From the cell containing the given text, extract its center point as (x, y) coordinate. 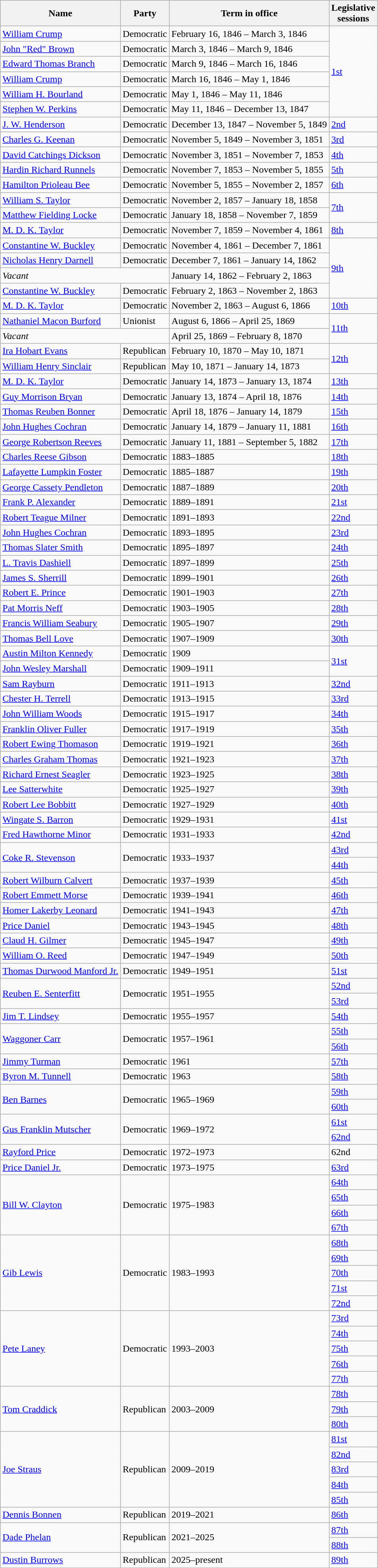
1975–1983 (249, 1205)
5th (353, 170)
Claud H. Gilmer (60, 941)
16th (353, 426)
58th (353, 1076)
64th (353, 1182)
Tom Craddick (60, 1409)
John "Red" Brown (60, 49)
Dustin Burrows (60, 1560)
James S. Sherrill (60, 578)
January 14, 1862 – February 2, 1863 (249, 276)
1949–1951 (249, 971)
Thomas Durwood Manford Jr. (60, 971)
1907–1909 (249, 638)
1893–1895 (249, 532)
3rd (353, 139)
1917–1919 (249, 729)
December 13, 1847 – November 5, 1849 (249, 124)
1897–1899 (249, 563)
27th (353, 593)
1972–1973 (249, 1152)
January 18, 1858 – November 7, 1859 (249, 215)
37th (353, 759)
19th (353, 472)
18th (353, 457)
12th (353, 359)
1885–1887 (249, 472)
2019–2021 (249, 1515)
1993–2003 (249, 1348)
44th (353, 865)
21st (353, 502)
1941–1943 (249, 910)
Hardin Richard Runnels (60, 170)
Robert Wilburn Calvert (60, 880)
31st (353, 661)
Guy Morrison Bryan (60, 396)
80th (353, 1424)
6th (353, 185)
60th (353, 1107)
1899–1901 (249, 578)
77th (353, 1379)
71st (353, 1288)
Nicholas Henry Darnell (60, 260)
14th (353, 396)
Robert Emmett Morse (60, 895)
29th (353, 623)
33rd (353, 699)
1895–1897 (249, 548)
Wingate S. Barron (60, 820)
Robert E. Prince (60, 593)
30th (353, 638)
2003–2009 (249, 1409)
Hamilton Prioleau Bee (60, 185)
Legislativesessions (353, 14)
1951–1955 (249, 993)
March 3, 1846 – March 9, 1846 (249, 49)
1905–1907 (249, 623)
William Henry Sinclair (60, 366)
Jimmy Turman (60, 1061)
1983–1993 (249, 1273)
William H. Bourland (60, 94)
52nd (353, 986)
8th (353, 230)
1961 (249, 1061)
43rd (353, 850)
1957–1961 (249, 1039)
35th (353, 729)
1939–1941 (249, 895)
47th (353, 910)
68th (353, 1243)
53rd (353, 1001)
Coke R. Stevenson (60, 857)
15th (353, 411)
David Catchings Dickson (60, 154)
54th (353, 1016)
85th (353, 1500)
73rd (353, 1318)
1931–1933 (249, 835)
38th (353, 774)
20th (353, 487)
November 5, 1849 – November 3, 1851 (249, 139)
72nd (353, 1303)
John Wesley Marshall (60, 668)
1889–1891 (249, 502)
Name (60, 14)
1945–1947 (249, 941)
34th (353, 714)
Thomas Slater Smith (60, 548)
November 5, 1855 – November 2, 1857 (249, 185)
Unionist (145, 321)
41st (353, 820)
Lafayette Lumpkin Foster (60, 472)
Franklin Oliver Fuller (60, 729)
1901–1903 (249, 593)
Thomas Reuben Bonner (60, 411)
Lee Satterwhite (60, 789)
63rd (353, 1167)
February 2, 1863 – November 2, 1863 (249, 291)
56th (353, 1046)
9th (353, 268)
79th (353, 1409)
Richard Ernest Seagler (60, 774)
1965–1969 (249, 1099)
39th (353, 789)
70th (353, 1273)
83rd (353, 1470)
William S. Taylor (60, 200)
Dennis Bonnen (60, 1515)
66th (353, 1213)
Frank P. Alexander (60, 502)
1st (353, 71)
March 16, 1846 – May 1, 1846 (249, 79)
84th (353, 1485)
Waggoner Carr (60, 1039)
82nd (353, 1454)
March 9, 1846 – March 16, 1846 (249, 64)
55th (353, 1031)
George Robertson Reeves (60, 442)
1921–1923 (249, 759)
59th (353, 1092)
November 2, 1863 – August 6, 1866 (249, 306)
Price Daniel Jr. (60, 1167)
87th (353, 1530)
Gib Lewis (60, 1273)
78th (353, 1394)
April 18, 1876 – January 14, 1879 (249, 411)
1919–1921 (249, 744)
Charles G. Keenan (60, 139)
November 2, 1857 – January 18, 1858 (249, 200)
74th (353, 1333)
1891–1893 (249, 517)
Robert Lee Bobbitt (60, 804)
Gus Franklin Mutscher (60, 1129)
Edward Thomas Branch (60, 64)
Stephen W. Perkins (60, 109)
Pete Laney (60, 1348)
Pat Morris Neff (60, 608)
45th (353, 880)
32nd (353, 683)
49th (353, 941)
1903–1905 (249, 608)
76th (353, 1364)
1887–1889 (249, 487)
1943–1945 (249, 926)
23rd (353, 532)
Sam Rayburn (60, 683)
1925–1927 (249, 789)
J. W. Henderson (60, 124)
1933–1937 (249, 857)
22nd (353, 517)
46th (353, 895)
Ben Barnes (60, 1099)
May 1, 1846 – May 11, 1846 (249, 94)
17th (353, 442)
May 10, 1871 – January 14, 1873 (249, 366)
81st (353, 1439)
Reuben E. Senterfitt (60, 993)
Homer Lakerby Leonard (60, 910)
George Cassety Pendleton (60, 487)
1927–1929 (249, 804)
1973–1975 (249, 1167)
Fred Hawthorne Minor (60, 835)
January 13, 1874 – April 18, 1876 (249, 396)
April 25, 1869 – February 8, 1870 (249, 336)
36th (353, 744)
February 16, 1846 – March 3, 1846 (249, 34)
2nd (353, 124)
28th (353, 608)
Thomas Bell Love (60, 638)
10th (353, 306)
40th (353, 804)
Robert Teague Milner (60, 517)
86th (353, 1515)
26th (353, 578)
1955–1957 (249, 1016)
November 7, 1859 – November 4, 1861 (249, 230)
January 11, 1881 – September 5, 1882 (249, 442)
75th (353, 1348)
November 4, 1861 – December 7, 1861 (249, 245)
1963 (249, 1076)
Ira Hobart Evans (60, 351)
Party (145, 14)
1923–1925 (249, 774)
January 14, 1873 – January 13, 1874 (249, 381)
1883–1885 (249, 457)
Austin Milton Kennedy (60, 653)
Francis William Seabury (60, 623)
42nd (353, 835)
25th (353, 563)
1913–1915 (249, 699)
48th (353, 926)
Joe Straus (60, 1470)
13th (353, 381)
Term in office (249, 14)
November 7, 1853 – November 5, 1855 (249, 170)
1969–1972 (249, 1129)
Matthew Fielding Locke (60, 215)
1909 (249, 653)
L. Travis Dashiell (60, 563)
May 11, 1846 – December 13, 1847 (249, 109)
Jim T. Lindsey (60, 1016)
William O. Reed (60, 956)
1915–1917 (249, 714)
November 3, 1851 – November 7, 1853 (249, 154)
December 7, 1861 – January 14, 1862 (249, 260)
89th (353, 1560)
2009–2019 (249, 1470)
67th (353, 1228)
88th (353, 1545)
50th (353, 956)
Bill W. Clayton (60, 1205)
Dade Phelan (60, 1537)
January 14, 1879 – January 11, 1881 (249, 426)
11th (353, 328)
69th (353, 1258)
Robert Ewing Thomason (60, 744)
1947–1949 (249, 956)
August 6, 1866 – April 25, 1869 (249, 321)
1929–1931 (249, 820)
65th (353, 1198)
Chester H. Terrell (60, 699)
4th (353, 154)
1937–1939 (249, 880)
24th (353, 548)
2021–2025 (249, 1537)
February 10, 1870 – May 10, 1871 (249, 351)
7th (353, 207)
2025–present (249, 1560)
61st (353, 1122)
51st (353, 971)
1909–1911 (249, 668)
Charles Graham Thomas (60, 759)
Byron M. Tunnell (60, 1076)
Price Daniel (60, 926)
John William Woods (60, 714)
1911–1913 (249, 683)
Nathaniel Macon Burford (60, 321)
Rayford Price (60, 1152)
Charles Reese Gibson (60, 457)
57th (353, 1061)
